Find where the given text appears and provide that cell's center as [X, Y] coordinate. 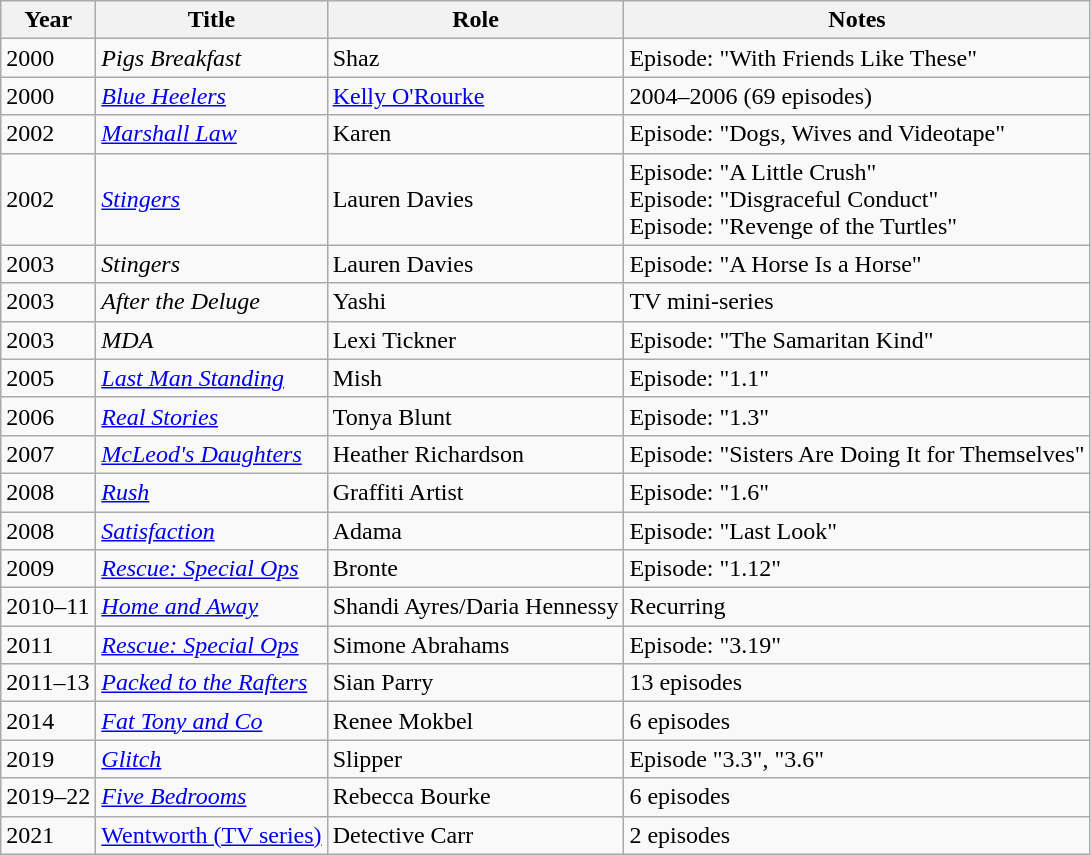
Karen [476, 134]
2021 [48, 835]
Last Man Standing [212, 378]
Episode: "Dogs, Wives and Videotape" [857, 134]
Rebecca Bourke [476, 797]
Yashi [476, 302]
2011 [48, 645]
Episode: "A Horse Is a Horse" [857, 264]
Notes [857, 20]
Shandi Ayres/Daria Hennessy [476, 607]
McLeod's Daughters [212, 454]
Role [476, 20]
MDA [212, 340]
Episode: "With Friends Like These" [857, 58]
Fat Tony and Co [212, 721]
2011–13 [48, 683]
Home and Away [212, 607]
Heather Richardson [476, 454]
Adama [476, 531]
Renee Mokbel [476, 721]
Episode: "The Samaritan Kind" [857, 340]
2006 [48, 416]
2009 [48, 569]
Shaz [476, 58]
Episode: "1.1" [857, 378]
Episode: "1.3" [857, 416]
Episode: "A Little Crush"Episode: "Disgraceful Conduct"Episode: "Revenge of the Turtles" [857, 199]
Episode: "Sisters Are Doing It for Themselves" [857, 454]
Mish [476, 378]
Episode: "Last Look" [857, 531]
Five Bedrooms [212, 797]
2005 [48, 378]
Episode "3.3", "3.6" [857, 759]
Episode: "1.6" [857, 492]
Real Stories [212, 416]
Graffiti Artist [476, 492]
After the Deluge [212, 302]
Rush [212, 492]
13 episodes [857, 683]
Pigs Breakfast [212, 58]
TV mini-series [857, 302]
Glitch [212, 759]
Bronte [476, 569]
Title [212, 20]
Wentworth (TV series) [212, 835]
Satisfaction [212, 531]
2007 [48, 454]
2 episodes [857, 835]
Episode: "3.19" [857, 645]
Blue Heelers [212, 96]
2004–2006 (69 episodes) [857, 96]
Slipper [476, 759]
Packed to the Rafters [212, 683]
2019–22 [48, 797]
Detective Carr [476, 835]
Episode: "1.12" [857, 569]
Marshall Law [212, 134]
2014 [48, 721]
Simone Abrahams [476, 645]
Tonya Blunt [476, 416]
Year [48, 20]
2010–11 [48, 607]
Kelly O'Rourke [476, 96]
2019 [48, 759]
Lexi Tickner [476, 340]
Recurring [857, 607]
Sian Parry [476, 683]
